Return the (X, Y) coordinate for the center point of the cell that contains the specified text.  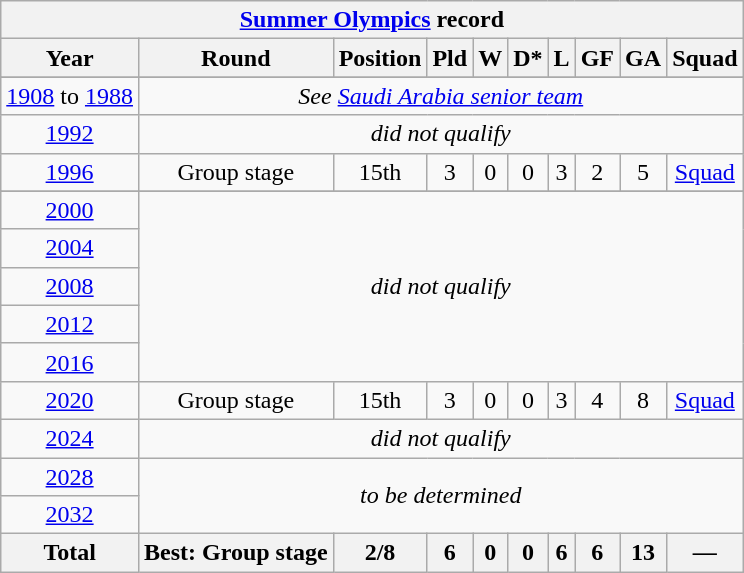
2/8 (380, 553)
GF (597, 58)
L (562, 58)
Round (236, 58)
2016 (70, 362)
Pld (450, 58)
13 (644, 553)
1992 (70, 134)
2012 (70, 324)
to be determined (440, 496)
— (705, 553)
2008 (70, 286)
D* (528, 58)
2004 (70, 248)
See Saudi Arabia senior team (440, 96)
5 (644, 172)
Year (70, 58)
Position (380, 58)
Total (70, 553)
2000 (70, 210)
2024 (70, 438)
4 (597, 400)
GA (644, 58)
2032 (70, 515)
2028 (70, 477)
W (490, 58)
Summer Olympics record (372, 20)
2020 (70, 400)
1996 (70, 172)
8 (644, 400)
2 (597, 172)
1908 to 1988 (70, 96)
Best: Group stage (236, 553)
